Pinpoint the cell where the given text exists, returning its [x, y] midpoint coordinate. 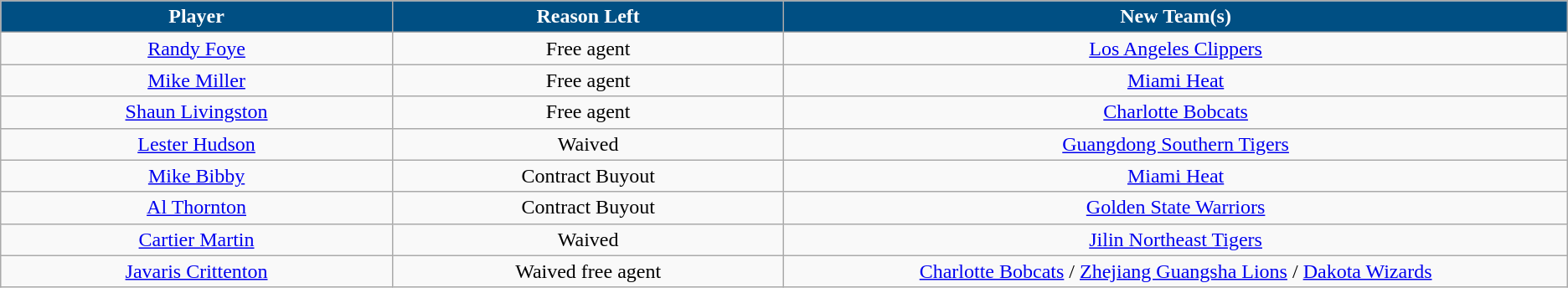
Charlotte Bobcats / Zhejiang Guangsha Lions / Dakota Wizards [1176, 271]
Jilin Northeast Tigers [1176, 239]
New Team(s) [1176, 17]
Javaris Crittenton [197, 271]
Cartier Martin [197, 239]
Lester Hudson [197, 144]
Guangdong Southern Tigers [1176, 144]
Player [197, 17]
Shaun Livingston [197, 112]
Charlotte Bobcats [1176, 112]
Mike Miller [197, 80]
Randy Foye [197, 49]
Golden State Warriors [1176, 208]
Waived free agent [588, 271]
Mike Bibby [197, 176]
Los Angeles Clippers [1176, 49]
Al Thornton [197, 208]
Reason Left [588, 17]
